Find where the given text appears and provide that cell's center as [X, Y] coordinate. 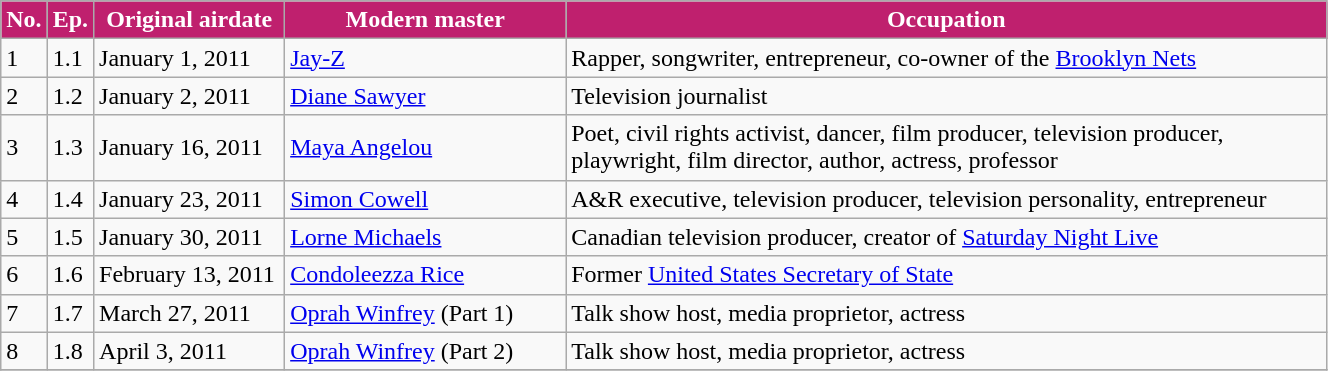
January 23, 2011 [190, 199]
7 [24, 313]
2 [24, 96]
Oprah Winfrey (Part 2) [426, 351]
Ep. [70, 20]
Poet, civil rights activist, dancer, film producer, television producer, playwright, film director, author, actress, professor [946, 148]
Former United States Secretary of State [946, 275]
Occupation [946, 20]
Television journalist [946, 96]
1.8 [70, 351]
February 13, 2011 [190, 275]
Original airdate [190, 20]
Rapper, songwriter, entrepreneur, co-owner of the Brooklyn Nets [946, 58]
Modern master [426, 20]
1.1 [70, 58]
Oprah Winfrey (Part 1) [426, 313]
1.5 [70, 237]
4 [24, 199]
1 [24, 58]
8 [24, 351]
Diane Sawyer [426, 96]
3 [24, 148]
1.7 [70, 313]
Jay-Z [426, 58]
No. [24, 20]
Condoleezza Rice [426, 275]
January 16, 2011 [190, 148]
A&R executive, television producer, television personality, entrepreneur [946, 199]
Simon Cowell [426, 199]
6 [24, 275]
April 3, 2011 [190, 351]
1.3 [70, 148]
Maya Angelou [426, 148]
January 2, 2011 [190, 96]
5 [24, 237]
1.4 [70, 199]
Canadian television producer, creator of Saturday Night Live [946, 237]
March 27, 2011 [190, 313]
1.2 [70, 96]
1.6 [70, 275]
January 30, 2011 [190, 237]
January 1, 2011 [190, 58]
Lorne Michaels [426, 237]
